Determine the [x, y] coordinate at the center of the cell enclosing the given text.  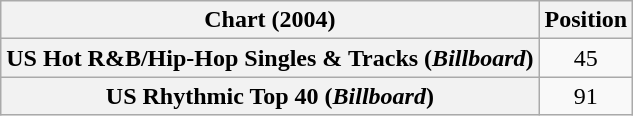
Chart (2004) [270, 20]
US Hot R&B/Hip-Hop Singles & Tracks (Billboard) [270, 58]
US Rhythmic Top 40 (Billboard) [270, 96]
45 [586, 58]
Position [586, 20]
91 [586, 96]
